Find where the given text appears and provide that cell's center as (x, y) coordinate. 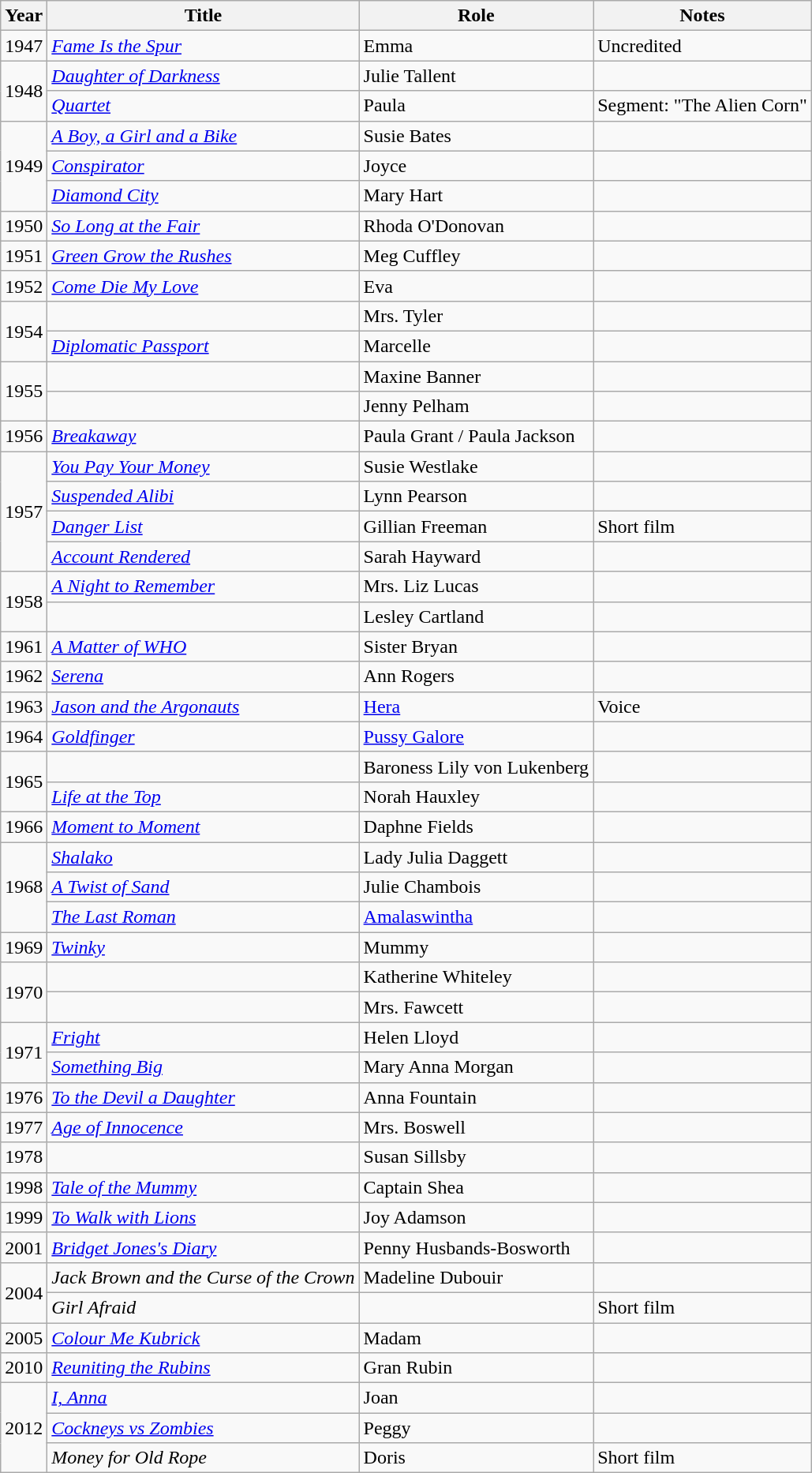
2004 (24, 1292)
Fright (204, 1037)
Susan Sillsby (477, 1157)
Peggy (477, 1428)
A Matter of WHO (204, 647)
Role (477, 16)
Lynn Pearson (477, 497)
1952 (24, 286)
Madeline Dubouir (477, 1277)
Something Big (204, 1067)
The Last Roman (204, 917)
Jack Brown and the Curse of the Crown (204, 1277)
Cockneys vs Zombies (204, 1428)
1966 (24, 826)
Diamond City (204, 196)
Sarah Hayward (477, 557)
1978 (24, 1157)
Breakaway (204, 437)
Money for Old Rope (204, 1458)
1969 (24, 947)
Maxine Banner (477, 377)
Katherine Whiteley (477, 977)
1949 (24, 166)
Mary Hart (477, 196)
Mrs. Tyler (477, 316)
1971 (24, 1052)
Conspirator (204, 166)
1954 (24, 331)
Sister Bryan (477, 647)
Moment to Moment (204, 826)
Come Die My Love (204, 286)
Goldfinger (204, 736)
1999 (24, 1217)
To Walk with Lions (204, 1217)
Shalako (204, 856)
Paula Grant / Paula Jackson (477, 437)
Girl Afraid (204, 1307)
Age of Innocence (204, 1127)
1962 (24, 677)
Tale of the Mummy (204, 1187)
Fame Is the Spur (204, 46)
Uncredited (702, 46)
1963 (24, 707)
1951 (24, 256)
Penny Husbands-Bosworth (477, 1247)
Mary Anna Morgan (477, 1067)
So Long at the Fair (204, 226)
Pussy Galore (477, 736)
1977 (24, 1127)
Serena (204, 677)
Notes (702, 16)
Colour Me Kubrick (204, 1338)
2001 (24, 1247)
A Boy, a Girl and a Bike (204, 136)
Daphne Fields (477, 826)
2005 (24, 1338)
1958 (24, 602)
Mummy (477, 947)
Amalaswintha (477, 917)
Segment: "The Alien Corn" (702, 106)
1970 (24, 992)
1947 (24, 46)
Hera (477, 707)
A Twist of Sand (204, 887)
1998 (24, 1187)
Ann Rogers (477, 677)
Quartet (204, 106)
You Pay Your Money (204, 467)
Susie Westlake (477, 467)
Marcelle (477, 346)
Bridget Jones's Diary (204, 1247)
1956 (24, 437)
Joan (477, 1398)
Reuniting the Rubins (204, 1368)
Twinky (204, 947)
2010 (24, 1368)
Daughter of Darkness (204, 76)
Diplomatic Passport (204, 346)
1961 (24, 647)
To the Devil a Daughter (204, 1097)
Anna Fountain (477, 1097)
Joyce (477, 166)
Rhoda O'Donovan (477, 226)
I, Anna (204, 1398)
A Night to Remember (204, 587)
Jason and the Argonauts (204, 707)
1955 (24, 392)
Mrs. Liz Lucas (477, 587)
Paula (477, 106)
Norah Hauxley (477, 796)
Julie Chambois (477, 887)
Meg Cuffley (477, 256)
1968 (24, 886)
1976 (24, 1097)
1965 (24, 781)
2012 (24, 1428)
Julie Tallent (477, 76)
Mrs. Boswell (477, 1127)
Doris (477, 1458)
Madam (477, 1338)
Gillian Freeman (477, 527)
Emma (477, 46)
1948 (24, 91)
Danger List (204, 527)
Lady Julia Daggett (477, 856)
Mrs. Fawcett (477, 1007)
1950 (24, 226)
Voice (702, 707)
Captain Shea (477, 1187)
1964 (24, 736)
Eva (477, 286)
Baroness Lily von Lukenberg (477, 766)
Susie Bates (477, 136)
Account Rendered (204, 557)
Gran Rubin (477, 1368)
Green Grow the Rushes (204, 256)
Title (204, 16)
Helen Lloyd (477, 1037)
Year (24, 16)
Jenny Pelham (477, 407)
1957 (24, 512)
Lesley Cartland (477, 617)
Life at the Top (204, 796)
Joy Adamson (477, 1217)
Suspended Alibi (204, 497)
